Scan for the cell matching the given text and deliver its (X, Y) coordinate at center. 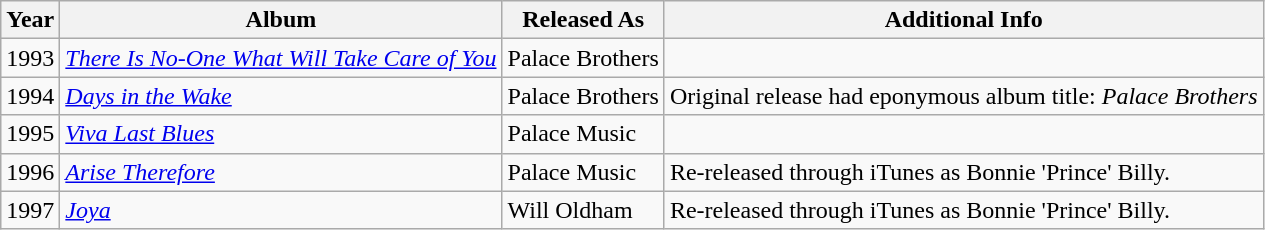
Original release had eponymous album title: Palace Brothers (964, 96)
Viva Last Blues (281, 134)
Additional Info (964, 20)
Joya (281, 210)
Year (30, 20)
1997 (30, 210)
There Is No-One What Will Take Care of You (281, 58)
Days in the Wake (281, 96)
1993 (30, 58)
1994 (30, 96)
Released As (583, 20)
Album (281, 20)
1995 (30, 134)
Arise Therefore (281, 172)
Will Oldham (583, 210)
1996 (30, 172)
